Return the (X, Y) coordinate for the center point of the cell that contains the specified text.  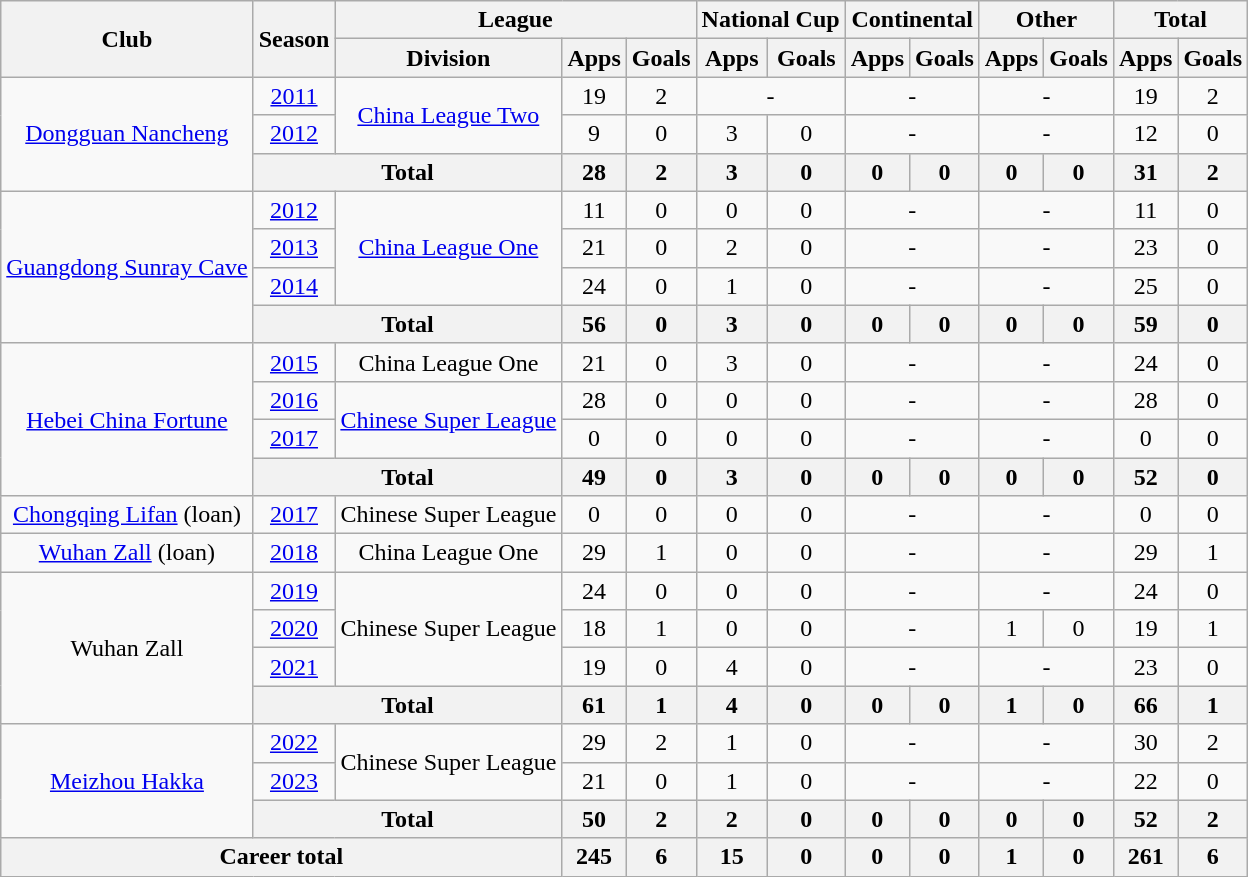
61 (594, 705)
25 (1145, 286)
Wuhan Zall (127, 648)
30 (1145, 743)
2018 (294, 553)
49 (594, 477)
2020 (294, 629)
2014 (294, 286)
50 (594, 819)
12 (1145, 134)
18 (594, 629)
9 (594, 134)
Wuhan Zall (loan) (127, 553)
66 (1145, 705)
261 (1145, 857)
245 (594, 857)
Guangdong Sunray Cave (127, 267)
Other (1046, 20)
2016 (294, 400)
Season (294, 39)
2019 (294, 591)
2021 (294, 667)
2013 (294, 248)
Club (127, 39)
31 (1145, 172)
Dongguan Nancheng (127, 134)
China League Two (448, 115)
League (516, 20)
National Cup (770, 20)
22 (1145, 781)
Hebei China Fortune (127, 419)
56 (594, 324)
Chongqing Lifan (loan) (127, 515)
59 (1145, 324)
Division (448, 58)
Career total (282, 857)
2023 (294, 781)
2015 (294, 362)
2022 (294, 743)
Continental (912, 20)
2011 (294, 96)
15 (732, 857)
Meizhou Hakka (127, 781)
